Search for the cell housing the specified text and yield its [x, y] center coordinate. 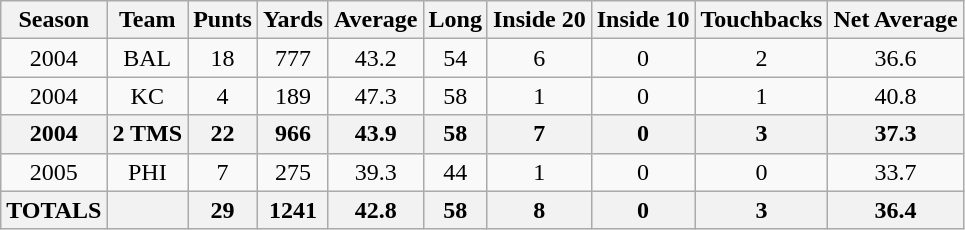
Long [455, 20]
42.8 [376, 210]
Average [376, 20]
37.3 [896, 134]
2005 [54, 172]
PHI [148, 172]
Season [54, 20]
36.6 [896, 58]
39.3 [376, 172]
33.7 [896, 172]
BAL [148, 58]
47.3 [376, 96]
275 [292, 172]
54 [455, 58]
1241 [292, 210]
44 [455, 172]
TOTALS [54, 210]
966 [292, 134]
Punts [223, 20]
2 [762, 58]
Net Average [896, 20]
Team [148, 20]
6 [539, 58]
18 [223, 58]
Inside 10 [643, 20]
189 [292, 96]
43.9 [376, 134]
40.8 [896, 96]
Touchbacks [762, 20]
Yards [292, 20]
Inside 20 [539, 20]
2 TMS [148, 134]
777 [292, 58]
4 [223, 96]
22 [223, 134]
36.4 [896, 210]
8 [539, 210]
KC [148, 96]
29 [223, 210]
43.2 [376, 58]
